Identify which cell holds the provided text, then report its (x, y) central coordinate. 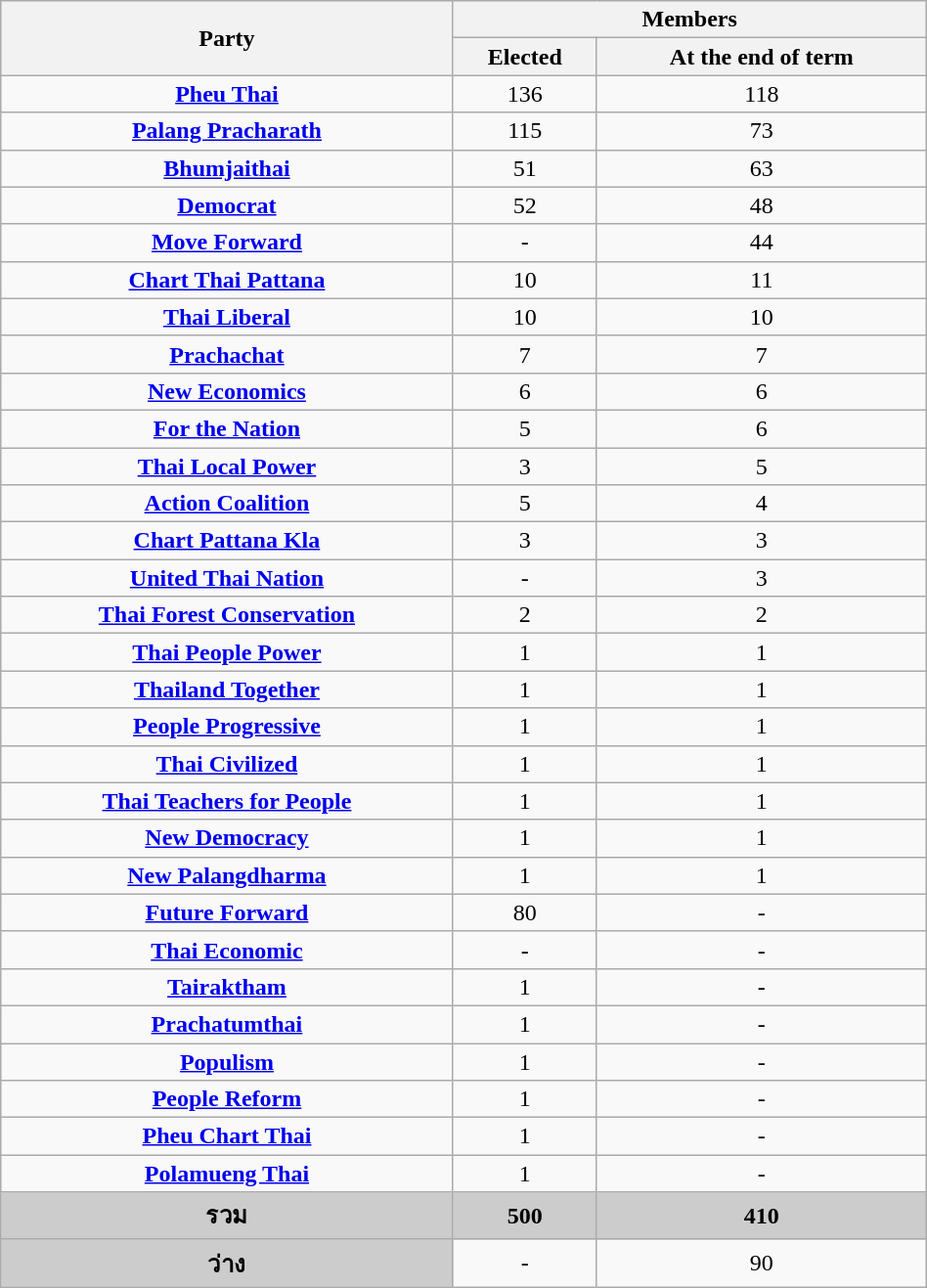
11 (761, 280)
118 (761, 94)
People Reform (227, 1099)
Palang Pracharath (227, 131)
Members (689, 20)
115 (524, 131)
Future Forward (227, 912)
500 (524, 1217)
Thai Teachers for People (227, 801)
Polamueng Thai (227, 1174)
Prachatumthai (227, 1024)
Chart Pattana Kla (227, 541)
Thailand Together (227, 689)
51 (524, 168)
Thai Liberal (227, 317)
52 (524, 205)
Bhumjaithai (227, 168)
Prachachat (227, 354)
Chart Thai Pattana (227, 280)
Elected (524, 57)
People Progressive (227, 727)
รวม (227, 1217)
80 (524, 912)
At the end of term (761, 57)
Pheu Chart Thai (227, 1136)
Pheu Thai (227, 94)
Party (227, 38)
63 (761, 168)
48 (761, 205)
New Palangdharma (227, 875)
Populism (227, 1061)
4 (761, 504)
136 (524, 94)
Tairaktham (227, 987)
Thai Civilized (227, 764)
Action Coalition (227, 504)
90 (761, 1264)
Democrat (227, 205)
New Economics (227, 391)
Thai Forest Conservation (227, 615)
New Democracy (227, 838)
Move Forward (227, 243)
44 (761, 243)
For the Nation (227, 428)
Thai People Power (227, 652)
410 (761, 1217)
United Thai Nation (227, 578)
Thai Local Power (227, 466)
Thai Economic (227, 950)
ว่าง (227, 1264)
73 (761, 131)
